Return (x, y) of the center of cell containing provided text 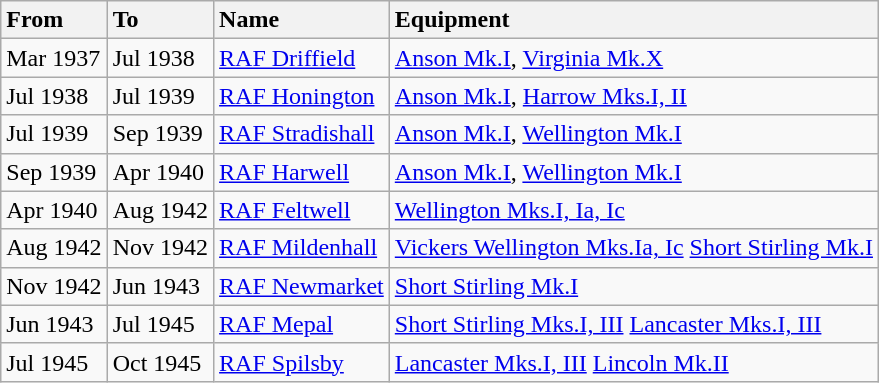
Name (302, 20)
RAF Harwell (302, 172)
Anson Mk.I, Harrow Mks.I, II (634, 96)
Anson Mk.I, Virginia Mk.X (634, 58)
Oct 1945 (160, 362)
RAF Stradishall (302, 134)
RAF Spilsby (302, 362)
Short Stirling Mks.I, III Lancaster Mks.I, III (634, 324)
Mar 1937 (54, 58)
RAF Mildenhall (302, 248)
Lancaster Mks.I, III Lincoln Mk.II (634, 362)
RAF Honington (302, 96)
From (54, 20)
To (160, 20)
RAF Driffield (302, 58)
Short Stirling Mk.I (634, 286)
RAF Mepal (302, 324)
RAF Feltwell (302, 210)
Wellington Mks.I, Ia, Ic (634, 210)
RAF Newmarket (302, 286)
Vickers Wellington Mks.Ia, Ic Short Stirling Mk.I (634, 248)
Equipment (634, 20)
